Identify which cell holds the provided text, then report its [X, Y] central coordinate. 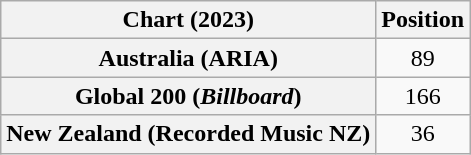
36 [423, 134]
Chart (2023) [188, 20]
Position [423, 20]
New Zealand (Recorded Music NZ) [188, 134]
166 [423, 96]
Global 200 (Billboard) [188, 96]
Australia (ARIA) [188, 58]
89 [423, 58]
